Determine the [x, y] coordinate at the center of the cell enclosing the given text.  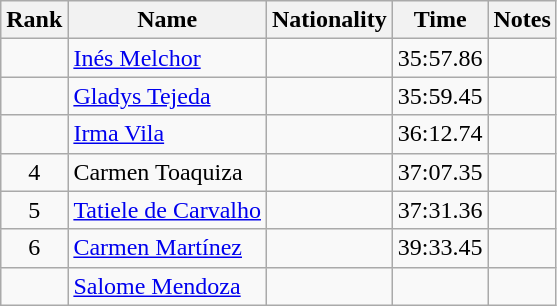
4 [34, 172]
36:12.74 [440, 134]
35:57.86 [440, 58]
6 [34, 248]
5 [34, 210]
Tatiele de Carvalho [168, 210]
Rank [34, 20]
39:33.45 [440, 248]
Carmen Toaquiza [168, 172]
Notes [522, 20]
Irma Vila [168, 134]
Salome Mendoza [168, 286]
35:59.45 [440, 96]
Carmen Martínez [168, 248]
37:07.35 [440, 172]
37:31.36 [440, 210]
Gladys Tejeda [168, 96]
Inés Melchor [168, 58]
Time [440, 20]
Name [168, 20]
Nationality [329, 20]
